Extract the [X, Y] coordinate from the center of the cell holding the provided text.  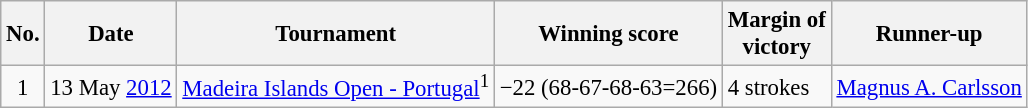
Madeira Islands Open - Portugal1 [336, 87]
−22 (68-67-68-63=266) [608, 87]
Margin ofvictory [776, 34]
Runner-up [929, 34]
No. [23, 34]
4 strokes [776, 87]
1 [23, 87]
Tournament [336, 34]
Winning score [608, 34]
Date [111, 34]
13 May 2012 [111, 87]
Magnus A. Carlsson [929, 87]
